Extract the [X, Y] coordinate from the center of the cell holding the provided text.  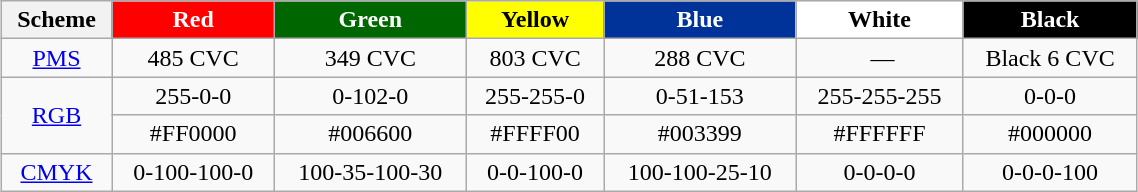
100-100-25-10 [700, 172]
0-100-100-0 [193, 172]
0-0-0-0 [880, 172]
288 CVC [700, 58]
0-0-100-0 [535, 172]
0-0-0 [1050, 96]
0-0-0-100 [1050, 172]
Yellow [535, 20]
RGB [56, 115]
#003399 [700, 134]
Scheme [56, 20]
#000000 [1050, 134]
255-0-0 [193, 96]
— [880, 58]
#FFFF00 [535, 134]
CMYK [56, 172]
100-35-100-30 [370, 172]
#FF0000 [193, 134]
349 CVC [370, 58]
Black 6 CVC [1050, 58]
0-102-0 [370, 96]
Black [1050, 20]
803 CVC [535, 58]
PMS [56, 58]
Red [193, 20]
#006600 [370, 134]
255-255-0 [535, 96]
#FFFFFF [880, 134]
Green [370, 20]
Blue [700, 20]
0-51-153 [700, 96]
255-255-255 [880, 96]
485 CVC [193, 58]
White [880, 20]
